Scan for the cell matching the given text and deliver its [X, Y] coordinate at center. 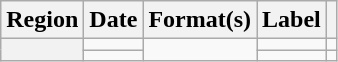
Format(s) [200, 20]
Region [42, 20]
Date [114, 20]
Label [292, 20]
